Search for the cell housing the specified text and yield its (X, Y) center coordinate. 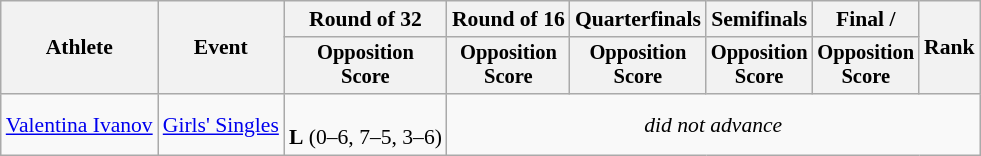
Final / (866, 19)
Round of 32 (366, 19)
L (0–6, 7–5, 3–6) (366, 124)
Valentina Ivanov (80, 124)
Round of 16 (508, 19)
Athlete (80, 48)
Girls' Singles (221, 124)
Event (221, 48)
did not advance (714, 124)
Rank (950, 48)
Semifinals (760, 19)
Quarterfinals (638, 19)
